Return (x, y) of the center of cell containing provided text 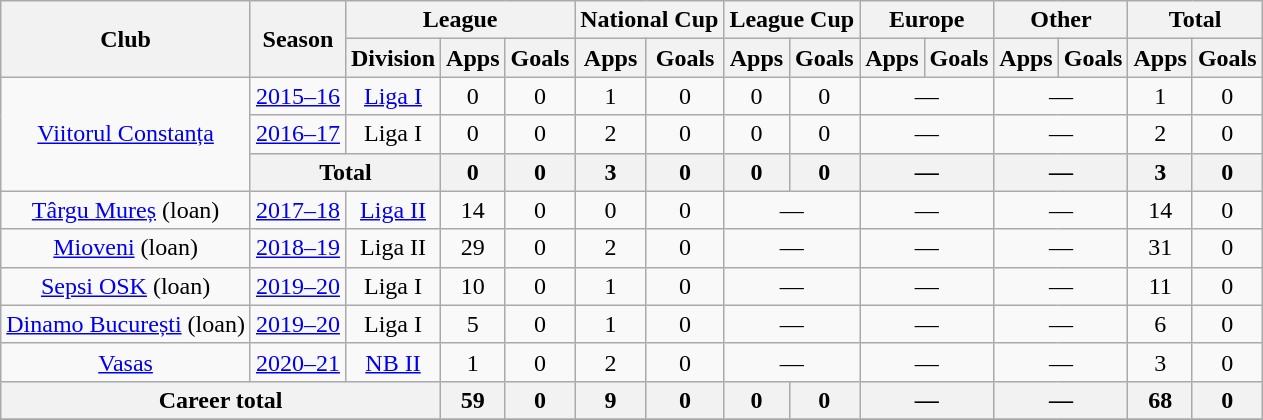
Other (1061, 20)
Mioveni (loan) (126, 248)
29 (473, 248)
Dinamo București (loan) (126, 324)
NB II (392, 362)
2017–18 (298, 210)
Târgu Mureș (loan) (126, 210)
Vasas (126, 362)
5 (473, 324)
6 (1160, 324)
League Cup (792, 20)
11 (1160, 286)
2018–19 (298, 248)
Sepsi OSK (loan) (126, 286)
2015–16 (298, 96)
9 (611, 400)
31 (1160, 248)
Club (126, 39)
League (460, 20)
2016–17 (298, 134)
Career total (221, 400)
National Cup (650, 20)
Season (298, 39)
Viitorul Constanța (126, 134)
59 (473, 400)
10 (473, 286)
68 (1160, 400)
Europe (927, 20)
Division (392, 58)
2020–21 (298, 362)
